Capture the cell that displays the provided text and extract its (X, Y) central coordinate. 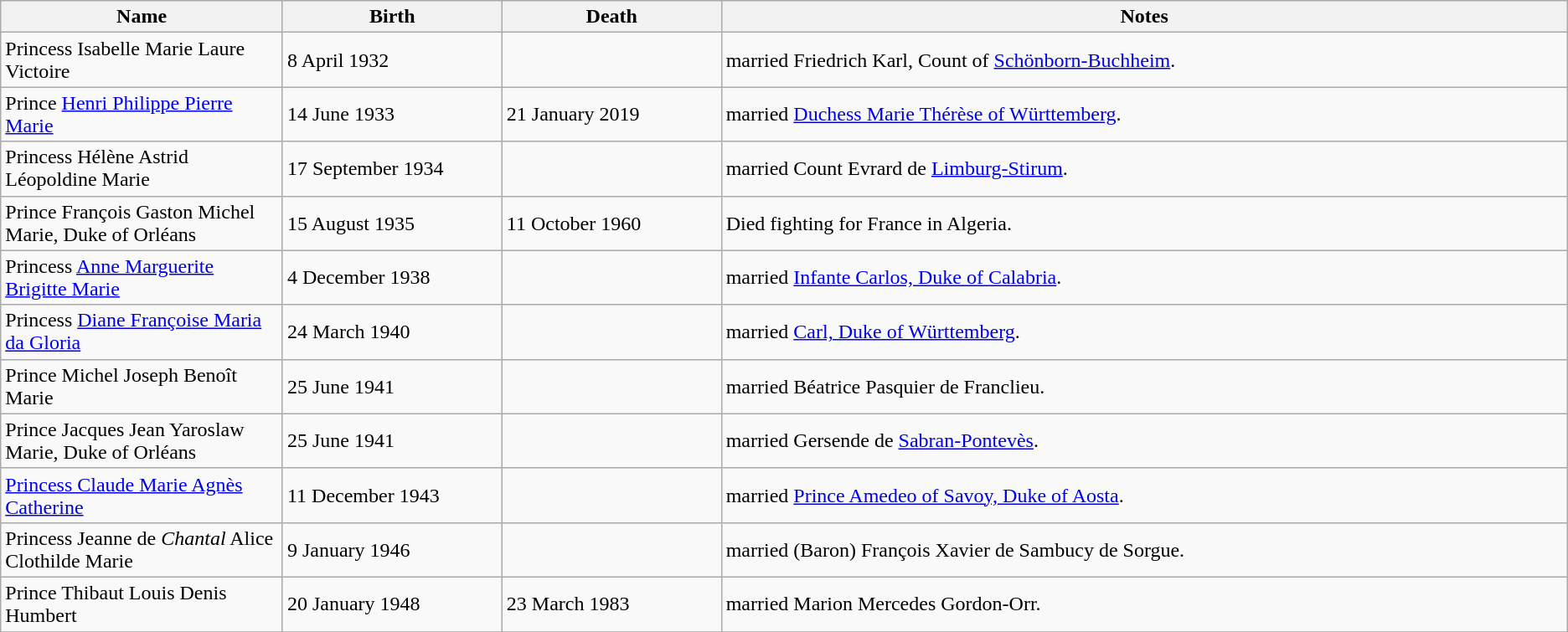
Prince Thibaut Louis Denis Humbert (142, 604)
married Duchess Marie Thérèse of Württemberg. (1144, 114)
24 March 1940 (392, 331)
married Béatrice Pasquier de Franclieu. (1144, 387)
married Infante Carlos, Duke of Calabria. (1144, 278)
Prince Michel Joseph Benoît Marie (142, 387)
married Friedrich Karl, Count of Schönborn-Buchheim. (1144, 60)
married Prince Amedeo of Savoy, Duke of Aosta. (1144, 496)
21 January 2019 (611, 114)
married Marion Mercedes Gordon-Orr. (1144, 604)
Princess Hélène Astrid Léopoldine Marie (142, 169)
Birth (392, 17)
Prince Henri Philippe Pierre Marie (142, 114)
Death (611, 17)
11 October 1960 (611, 223)
Name (142, 17)
4 December 1938 (392, 278)
20 January 1948 (392, 604)
Notes (1144, 17)
married Count Evrard de Limburg-Stirum. (1144, 169)
8 April 1932 (392, 60)
married Carl, Duke of Württemberg. (1144, 331)
Princess Anne Marguerite Brigitte Marie (142, 278)
married (Baron) François Xavier de Sambucy de Sorgue. (1144, 549)
Prince François Gaston Michel Marie, Duke of Orléans (142, 223)
Prince Jacques Jean Yaroslaw Marie, Duke of Orléans (142, 440)
Died fighting for France in Algeria. (1144, 223)
9 January 1946 (392, 549)
married Gersende de Sabran-Pontevès. (1144, 440)
Princess Isabelle Marie Laure Victoire (142, 60)
Princess Jeanne de Chantal Alice Clothilde Marie (142, 549)
Princess Diane Françoise Maria da Gloria (142, 331)
15 August 1935 (392, 223)
23 March 1983 (611, 604)
14 June 1933 (392, 114)
11 December 1943 (392, 496)
17 September 1934 (392, 169)
Princess Claude Marie Agnès Catherine (142, 496)
